Find where the given text appears and provide that cell's center as (X, Y) coordinate. 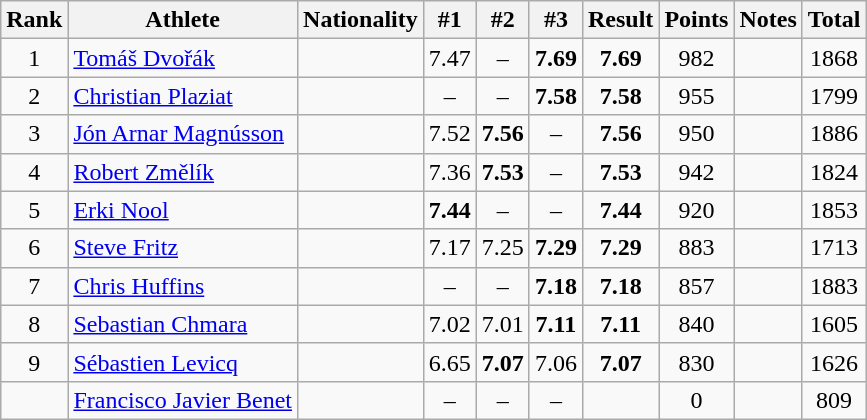
Steve Fritz (183, 248)
6 (34, 248)
7.52 (450, 134)
Points (696, 20)
1 (34, 58)
2 (34, 96)
Sébastien Levicq (183, 362)
809 (834, 400)
Robert Změlík (183, 172)
857 (696, 286)
7.06 (556, 362)
Nationality (361, 20)
#1 (450, 20)
6.65 (450, 362)
Notes (768, 20)
Sebastian Chmara (183, 324)
7.36 (450, 172)
4 (34, 172)
9 (34, 362)
7.17 (450, 248)
1886 (834, 134)
7.02 (450, 324)
883 (696, 248)
Athlete (183, 20)
7.01 (502, 324)
830 (696, 362)
Chris Huffins (183, 286)
Result (620, 20)
Jón Arnar Magnússon (183, 134)
0 (696, 400)
955 (696, 96)
1799 (834, 96)
Rank (34, 20)
3 (34, 134)
Francisco Javier Benet (183, 400)
1824 (834, 172)
840 (696, 324)
#2 (502, 20)
Tomáš Dvořák (183, 58)
5 (34, 210)
1883 (834, 286)
950 (696, 134)
942 (696, 172)
7.25 (502, 248)
1853 (834, 210)
Erki Nool (183, 210)
#3 (556, 20)
Christian Plaziat (183, 96)
7.47 (450, 58)
1605 (834, 324)
982 (696, 58)
7 (34, 286)
920 (696, 210)
1626 (834, 362)
8 (34, 324)
1868 (834, 58)
Total (834, 20)
1713 (834, 248)
